Determine the (X, Y) coordinate at the center of the cell enclosing the given text.  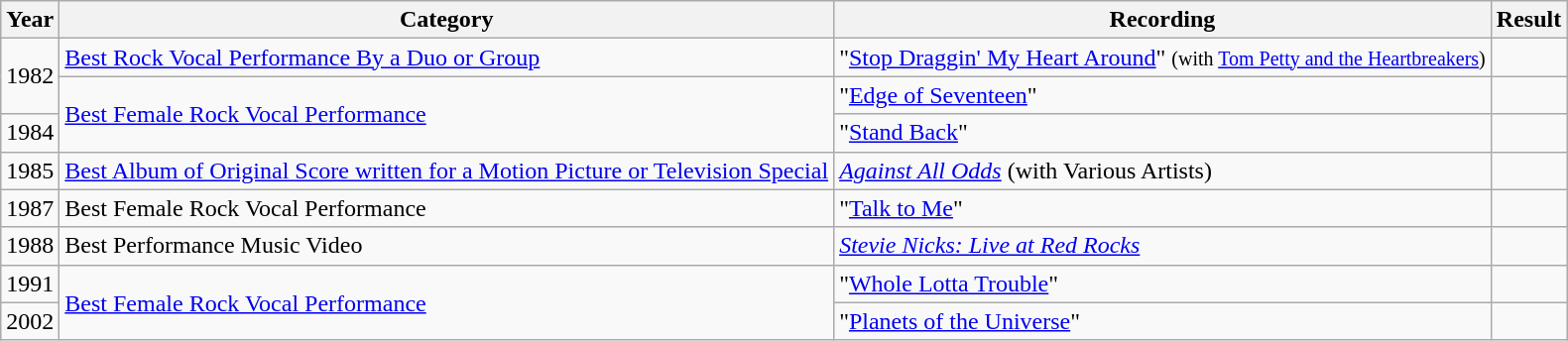
"Whole Lotta Trouble" (1162, 284)
"Stop Draggin' My Heart Around" (with Tom Petty and the Heartbreakers) (1162, 57)
Result (1528, 20)
Stevie Nicks: Live at Red Rocks (1162, 246)
Best Performance Music Video (446, 246)
1985 (30, 170)
"Stand Back" (1162, 133)
1984 (30, 133)
"Talk to Me" (1162, 208)
"Edge of Seventeen" (1162, 95)
Recording (1162, 20)
"Planets of the Universe" (1162, 321)
2002 (30, 321)
Best Rock Vocal Performance By a Duo or Group (446, 57)
Year (30, 20)
1982 (30, 76)
Best Album of Original Score written for a Motion Picture or Television Special (446, 170)
Category (446, 20)
1987 (30, 208)
1988 (30, 246)
Against All Odds (with Various Artists) (1162, 170)
1991 (30, 284)
